Output the (x, y) coordinate of the center of the cell containing the given text.  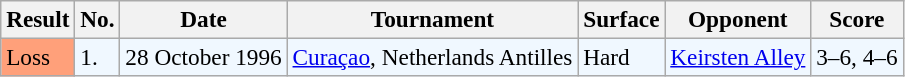
Curaçao, Netherlands Antilles (432, 57)
Loss (38, 57)
28 October 1996 (204, 57)
Result (38, 19)
Score (857, 19)
Tournament (432, 19)
Keirsten Alley (738, 57)
No. (98, 19)
3–6, 4–6 (857, 57)
Hard (622, 57)
Surface (622, 19)
1. (98, 57)
Date (204, 19)
Opponent (738, 19)
